Capture the cell that displays the provided text and extract its (x, y) central coordinate. 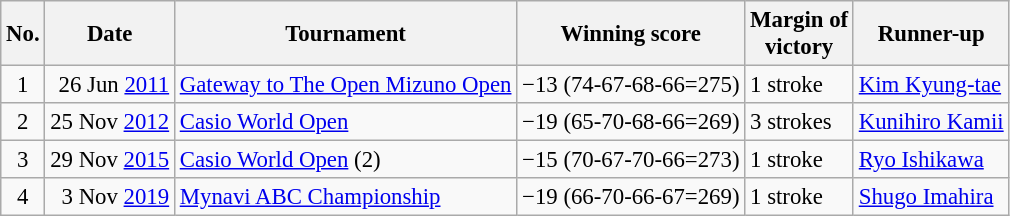
No. (23, 34)
Runner-up (931, 34)
Shugo Imahira (931, 197)
−19 (65-70-68-66=269) (631, 122)
−13 (74-67-68-66=275) (631, 85)
Casio World Open (345, 122)
Winning score (631, 34)
−19 (66-70-66-67=269) (631, 197)
Margin ofvictory (800, 34)
3 Nov 2019 (110, 197)
26 Jun 2011 (110, 85)
Ryo Ishikawa (931, 160)
Gateway to The Open Mizuno Open (345, 85)
Kim Kyung-tae (931, 85)
Tournament (345, 34)
−15 (70-67-70-66=273) (631, 160)
Casio World Open (2) (345, 160)
4 (23, 197)
3 strokes (800, 122)
2 (23, 122)
Mynavi ABC Championship (345, 197)
Kunihiro Kamii (931, 122)
29 Nov 2015 (110, 160)
3 (23, 160)
1 (23, 85)
Date (110, 34)
25 Nov 2012 (110, 122)
